Extract the [x, y] coordinate from the center of the cell holding the provided text.  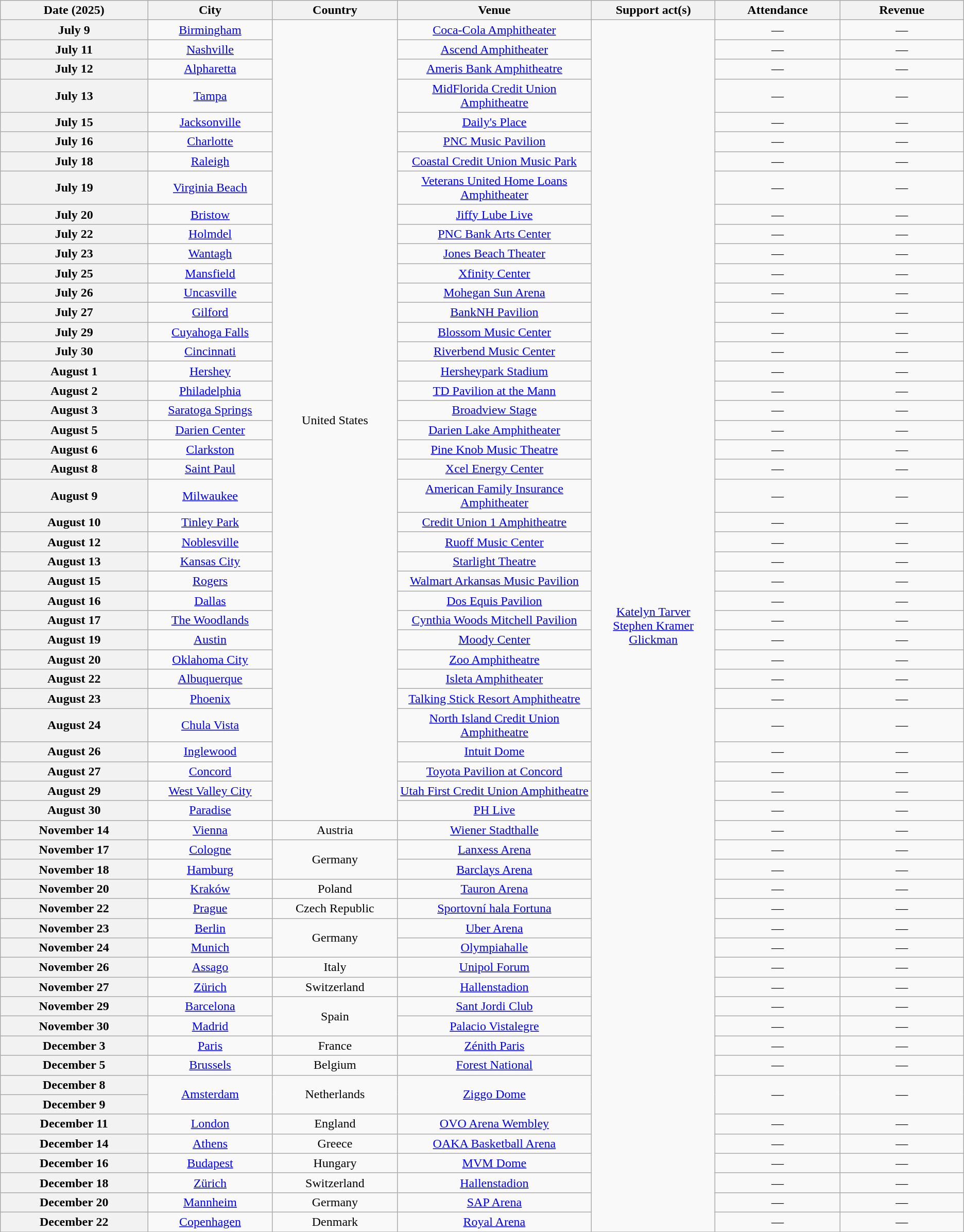
Dallas [210, 601]
Poland [335, 889]
Intuit Dome [494, 752]
OVO Arena Wembley [494, 1124]
December 20 [74, 1202]
Raleigh [210, 161]
Olympiahalle [494, 948]
Cologne [210, 849]
Berlin [210, 928]
Zénith Paris [494, 1046]
Ameris Bank Amphitheatre [494, 69]
Barcelona [210, 1007]
Unipol Forum [494, 967]
Walmart Arkansas Music Pavilion [494, 581]
Madrid [210, 1026]
Zoo Amphitheatre [494, 660]
August 2 [74, 391]
Milwaukee [210, 495]
November 26 [74, 967]
Oklahoma City [210, 660]
July 26 [74, 293]
North Island Credit Union Amphitheatre [494, 725]
Spain [335, 1016]
Daily's Place [494, 122]
The Woodlands [210, 620]
August 13 [74, 561]
Cynthia Woods Mitchell Pavilion [494, 620]
Cincinnati [210, 352]
Sant Jordi Club [494, 1007]
July 30 [74, 352]
November 22 [74, 908]
July 19 [74, 187]
Noblesville [210, 542]
November 29 [74, 1007]
Paradise [210, 810]
Amsterdam [210, 1095]
July 9 [74, 30]
Veterans United Home Loans Amphitheater [494, 187]
Blossom Music Center [494, 332]
November 24 [74, 948]
December 11 [74, 1124]
November 30 [74, 1026]
August 17 [74, 620]
Isleta Amphitheater [494, 679]
Albuquerque [210, 679]
Jiffy Lube Live [494, 214]
November 27 [74, 987]
Kraków [210, 889]
July 18 [74, 161]
Munich [210, 948]
Royal Arena [494, 1222]
December 16 [74, 1163]
Mansfield [210, 273]
City [210, 10]
Czech Republic [335, 908]
Austria [335, 830]
Pine Knob Music Theatre [494, 449]
July 11 [74, 49]
Philadelphia [210, 391]
July 23 [74, 253]
Attendance [778, 10]
Utah First Credit Union Amphitheatre [494, 791]
Jones Beach Theater [494, 253]
Bristow [210, 214]
Riverbend Music Center [494, 352]
August 8 [74, 469]
August 16 [74, 601]
Dos Equis Pavilion [494, 601]
November 17 [74, 849]
BankNH Pavilion [494, 313]
Concord [210, 771]
Country [335, 10]
England [335, 1124]
Belgium [335, 1065]
PH Live [494, 810]
Barclays Arena [494, 869]
Italy [335, 967]
July 15 [74, 122]
Ruoff Music Center [494, 542]
Date (2025) [74, 10]
November 23 [74, 928]
August 10 [74, 522]
Katelyn Tarver Stephen Kramer Glickman [653, 626]
Forest National [494, 1065]
Toyota Pavilion at Concord [494, 771]
Darien Lake Amphitheater [494, 430]
West Valley City [210, 791]
August 1 [74, 371]
August 19 [74, 640]
Charlotte [210, 142]
Assago [210, 967]
December 18 [74, 1183]
Saratoga Springs [210, 410]
August 20 [74, 660]
Palacio Vistalegre [494, 1026]
November 20 [74, 889]
November 14 [74, 830]
December 22 [74, 1222]
July 16 [74, 142]
Mannheim [210, 1202]
August 30 [74, 810]
December 3 [74, 1046]
Venue [494, 10]
July 13 [74, 96]
Rogers [210, 581]
Credit Union 1 Amphitheatre [494, 522]
Coca-Cola Amphitheater [494, 30]
MidFlorida Credit Union Amphitheatre [494, 96]
Netherlands [335, 1095]
Hungary [335, 1163]
Greece [335, 1143]
Paris [210, 1046]
Wantagh [210, 253]
Wiener Stadthalle [494, 830]
Tampa [210, 96]
Gilford [210, 313]
Alpharetta [210, 69]
Hamburg [210, 869]
August 26 [74, 752]
Coastal Credit Union Music Park [494, 161]
France [335, 1046]
Lanxess Arena [494, 849]
London [210, 1124]
July 22 [74, 234]
PNC Bank Arts Center [494, 234]
Chula Vista [210, 725]
Denmark [335, 1222]
August 27 [74, 771]
December 14 [74, 1143]
Saint Paul [210, 469]
OAKA Basketball Arena [494, 1143]
Talking Stick Resort Amphitheatre [494, 699]
Phoenix [210, 699]
Holmdel [210, 234]
July 27 [74, 313]
Uncasville [210, 293]
Vienna [210, 830]
August 29 [74, 791]
Support act(s) [653, 10]
Hersheypark Stadium [494, 371]
Birmingham [210, 30]
Broadview Stage [494, 410]
November 18 [74, 869]
American Family Insurance Amphitheater [494, 495]
Copenhagen [210, 1222]
Nashville [210, 49]
December 5 [74, 1065]
Clarkston [210, 449]
Ascend Amphitheater [494, 49]
Brussels [210, 1065]
Xcel Energy Center [494, 469]
PNC Music Pavilion [494, 142]
Cuyahoga Falls [210, 332]
August 15 [74, 581]
Tinley Park [210, 522]
Kansas City [210, 561]
August 5 [74, 430]
Revenue [902, 10]
July 25 [74, 273]
MVM Dome [494, 1163]
Athens [210, 1143]
August 23 [74, 699]
SAP Arena [494, 1202]
Hershey [210, 371]
Tauron Arena [494, 889]
July 20 [74, 214]
December 9 [74, 1104]
Virginia Beach [210, 187]
December 8 [74, 1085]
Starlight Theatre [494, 561]
Inglewood [210, 752]
Sportovní hala Fortuna [494, 908]
Budapest [210, 1163]
Uber Arena [494, 928]
August 12 [74, 542]
August 24 [74, 725]
Prague [210, 908]
July 29 [74, 332]
August 3 [74, 410]
TD Pavilion at the Mann [494, 391]
August 6 [74, 449]
August 22 [74, 679]
July 12 [74, 69]
Ziggo Dome [494, 1095]
Austin [210, 640]
August 9 [74, 495]
Darien Center [210, 430]
Xfinity Center [494, 273]
Jacksonville [210, 122]
United States [335, 420]
Mohegan Sun Arena [494, 293]
Moody Center [494, 640]
